Pinpoint the cell where the given text exists, returning its [x, y] midpoint coordinate. 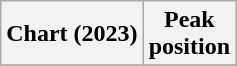
Chart (2023) [72, 34]
Peakposition [189, 34]
